From the cell containing the given text, extract its center point as [x, y] coordinate. 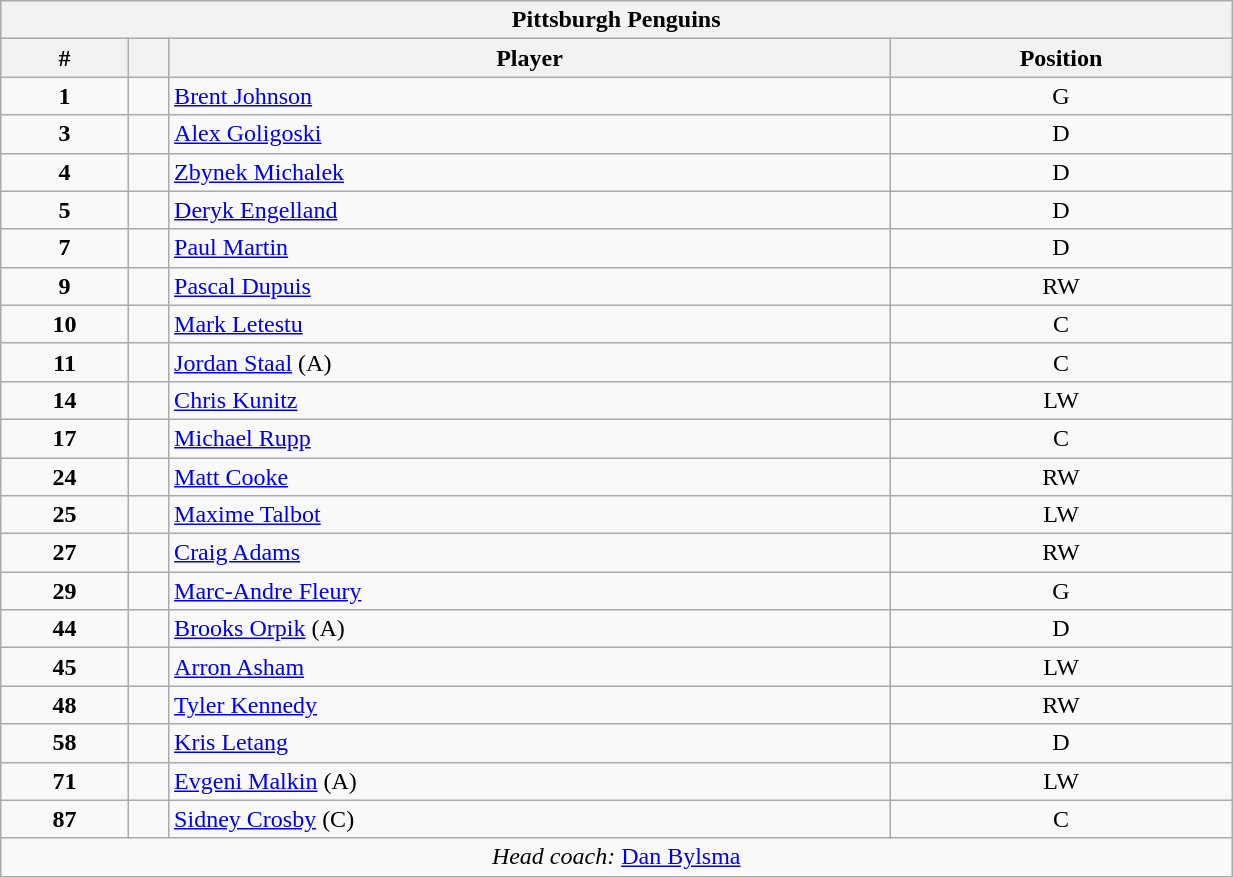
Brooks Orpik (A) [530, 629]
Mark Letestu [530, 324]
25 [65, 515]
44 [65, 629]
3 [65, 134]
11 [65, 362]
4 [65, 172]
Kris Letang [530, 743]
45 [65, 667]
Arron Asham [530, 667]
29 [65, 591]
14 [65, 400]
7 [65, 248]
87 [65, 819]
Sidney Crosby (C) [530, 819]
Paul Martin [530, 248]
Chris Kunitz [530, 400]
27 [65, 553]
5 [65, 210]
58 [65, 743]
Matt Cooke [530, 477]
10 [65, 324]
Michael Rupp [530, 438]
71 [65, 781]
Player [530, 58]
Pittsburgh Penguins [616, 20]
Craig Adams [530, 553]
Pascal Dupuis [530, 286]
Head coach: Dan Bylsma [616, 857]
Jordan Staal (A) [530, 362]
Deryk Engelland [530, 210]
Alex Goligoski [530, 134]
1 [65, 96]
17 [65, 438]
Zbynek Michalek [530, 172]
Marc-Andre Fleury [530, 591]
Maxime Talbot [530, 515]
48 [65, 705]
9 [65, 286]
24 [65, 477]
Brent Johnson [530, 96]
Tyler Kennedy [530, 705]
# [65, 58]
Position [1060, 58]
Evgeni Malkin (A) [530, 781]
